Pinpoint the cell where the given text exists, returning its [X, Y] midpoint coordinate. 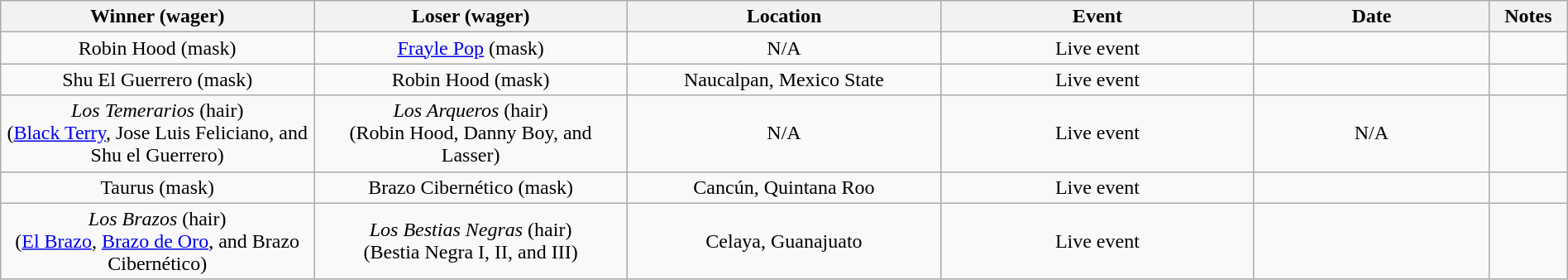
Celaya, Guanajuato [784, 241]
Los Arqueros (hair)(Robin Hood, Danny Boy, and Lasser) [471, 133]
Date [1371, 17]
Cancún, Quintana Roo [784, 187]
Shu El Guerrero (mask) [157, 80]
Winner (wager) [157, 17]
Los Bestias Negras (hair)(Bestia Negra I, II, and III) [471, 241]
Event [1097, 17]
Brazo Cibernético (mask) [471, 187]
Los Temerarios (hair)(Black Terry, Jose Luis Feliciano, and Shu el Guerrero) [157, 133]
Location [784, 17]
Taurus (mask) [157, 187]
Notes [1528, 17]
Loser (wager) [471, 17]
Frayle Pop (mask) [471, 48]
Los Brazos (hair)(El Brazo, Brazo de Oro, and Brazo Cibernético) [157, 241]
Naucalpan, Mexico State [784, 80]
